Pinpoint the cell where the given text exists, returning its [x, y] midpoint coordinate. 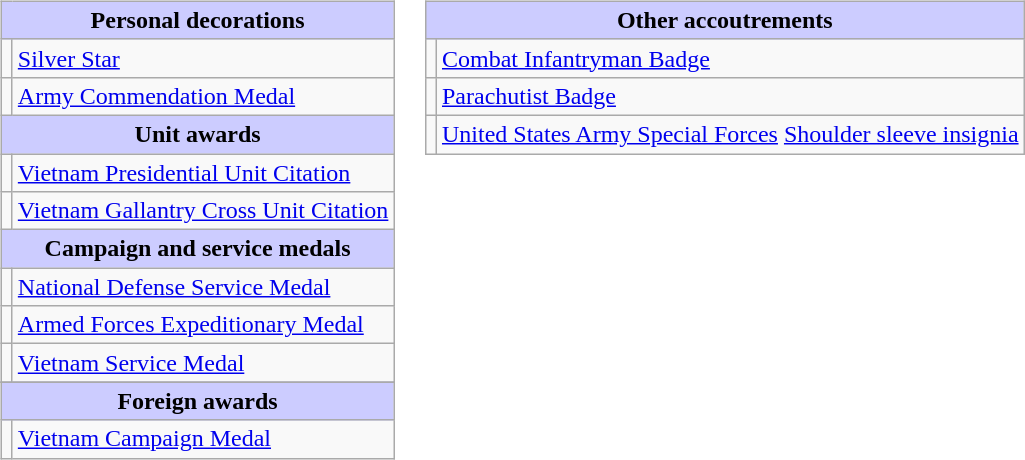
Vietnam Service Medal [203, 363]
Vietnam Campaign Medal [203, 439]
Campaign and service medals [198, 249]
Unit awards [198, 134]
Foreign awards [198, 401]
Parachutist Badge [730, 96]
National Defense Service Medal [203, 287]
Silver Star [203, 58]
Vietnam Gallantry Cross Unit Citation [203, 211]
United States Army Special Forces Shoulder sleeve insignia [730, 134]
Armed Forces Expeditionary Medal [203, 325]
Other accoutrements [724, 20]
Vietnam Presidential Unit Citation [203, 173]
Combat Infantryman Badge [730, 58]
Army Commendation Medal [203, 96]
Personal decorations [198, 20]
